Pinpoint the cell where the given text exists, returning its [x, y] midpoint coordinate. 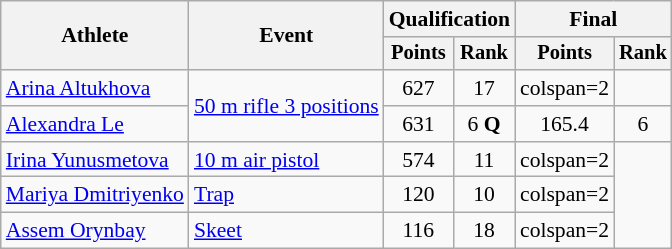
120 [418, 195]
116 [418, 231]
Trap [286, 195]
627 [418, 88]
Mariya Dmitriyenko [95, 195]
17 [484, 88]
631 [418, 124]
18 [484, 231]
Skeet [286, 231]
Alexandra Le [95, 124]
6 [643, 124]
Athlete [95, 36]
10 m air pistol [286, 160]
Irina Yunusmetova [95, 160]
50 m rifle 3 positions [286, 106]
11 [484, 160]
165.4 [564, 124]
6 Q [484, 124]
Assem Orynbay [95, 231]
10 [484, 195]
Event [286, 36]
Final [594, 19]
Arina Altukhova [95, 88]
574 [418, 160]
Qualification [450, 19]
